Pinpoint the cell where the given text exists, returning its [x, y] midpoint coordinate. 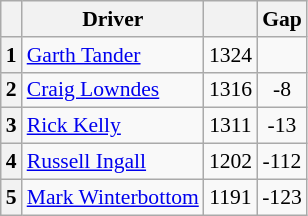
5 [12, 197]
-123 [282, 197]
Mark Winterbottom [113, 197]
2 [12, 90]
Craig Lowndes [113, 90]
Garth Tander [113, 55]
1202 [230, 162]
3 [12, 126]
-8 [282, 90]
1191 [230, 197]
-13 [282, 126]
4 [12, 162]
1316 [230, 90]
1 [12, 55]
Rick Kelly [113, 126]
1311 [230, 126]
Russell Ingall [113, 162]
-112 [282, 162]
1324 [230, 55]
Gap [282, 19]
Driver [113, 19]
